Output the [x, y] coordinate of the center of the cell containing the given text.  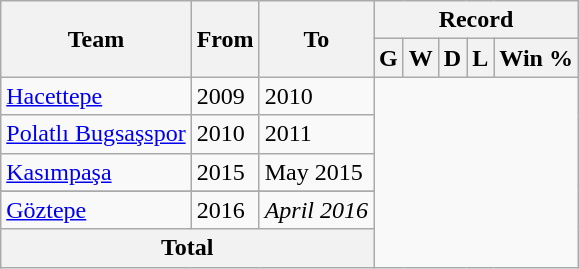
Team [96, 39]
Göztepe [96, 210]
Polatlı Bugsaşspor [96, 134]
From [225, 39]
L [480, 58]
2015 [225, 172]
April 2016 [316, 210]
May 2015 [316, 172]
2009 [225, 96]
Win % [536, 58]
Hacettepe [96, 96]
D [452, 58]
2011 [316, 134]
Record [476, 20]
G [389, 58]
W [420, 58]
To [316, 39]
2016 [225, 210]
Kasımpaşa [96, 172]
Total [188, 248]
